Find where the given text appears and provide that cell's center as (x, y) coordinate. 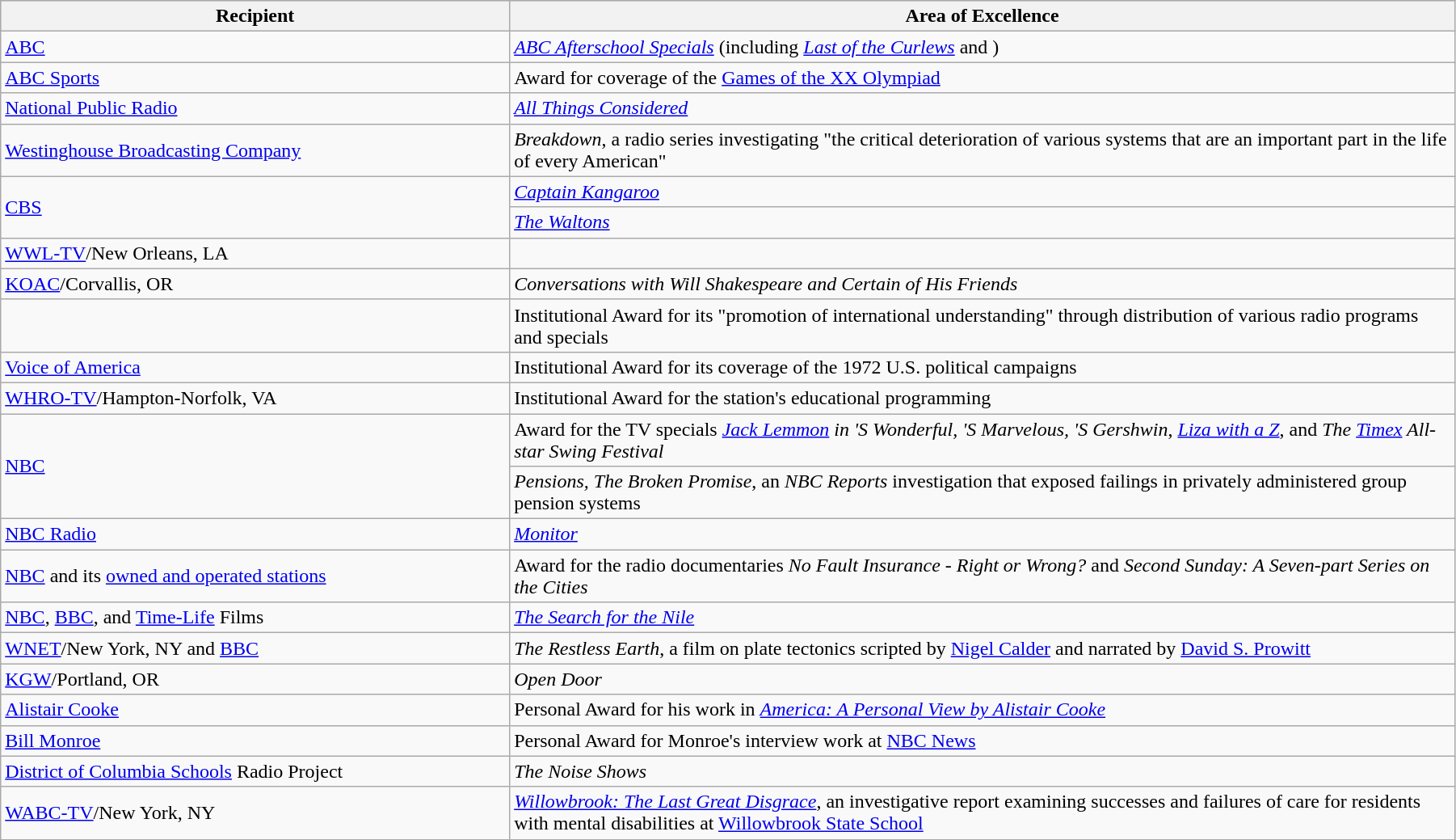
KOAC/Corvallis, OR (255, 284)
NBC, BBC, and Time-Life Films (255, 618)
The Noise Shows (983, 771)
Award for the TV specials Jack Lemmon in 'S Wonderful, 'S Marvelous, 'S Gershwin, Liza with a Z, and The Timex All-star Swing Festival (983, 440)
The Restless Earth, a film on plate tectonics scripted by Nigel Calder and narrated by David S. Prowitt (983, 648)
Captain Kangaroo (983, 192)
Personal Award for his work in America: A Personal View by Alistair Cooke (983, 710)
WABC-TV/New York, NY (255, 813)
ABC (255, 47)
Alistair Cooke (255, 710)
WWL-TV/New Orleans, LA (255, 253)
WNET/New York, NY and BBC (255, 648)
CBS (255, 207)
Area of Excellence (983, 16)
Breakdown, a radio series investigating "the critical deterioration of various systems that are an important part in the life of every American" (983, 150)
WHRO-TV/Hampton-Norfolk, VA (255, 398)
Award for the radio documentaries No Fault Insurance - Right or Wrong? and Second Sunday: A Seven-part Series on the Cities (983, 576)
Voice of America (255, 367)
NBC (255, 466)
All Things Considered (983, 108)
Recipient (255, 16)
KGW/Portland, OR (255, 679)
Award for coverage of the Games of the XX Olympiad (983, 78)
ABC Afterschool Specials (including Last of the Curlews and ) (983, 47)
NBC and its owned and operated stations (255, 576)
Institutional Award for the station's educational programming (983, 398)
Conversations with Will Shakespeare and Certain of His Friends (983, 284)
The Search for the Nile (983, 618)
Institutional Award for its coverage of the 1972 U.S. political campaigns (983, 367)
Institutional Award for its "promotion of international understanding" through distribution of various radio programs and specials (983, 325)
District of Columbia Schools Radio Project (255, 771)
Bill Monroe (255, 741)
ABC Sports (255, 78)
Westinghouse Broadcasting Company (255, 150)
Monitor (983, 534)
The Waltons (983, 222)
NBC Radio (255, 534)
Open Door (983, 679)
National Public Radio (255, 108)
Personal Award for Monroe's interview work at NBC News (983, 741)
Pensions, The Broken Promise, an NBC Reports investigation that exposed failings in privately administered group pension systems (983, 493)
